Capture the cell that displays the provided text and extract its [X, Y] central coordinate. 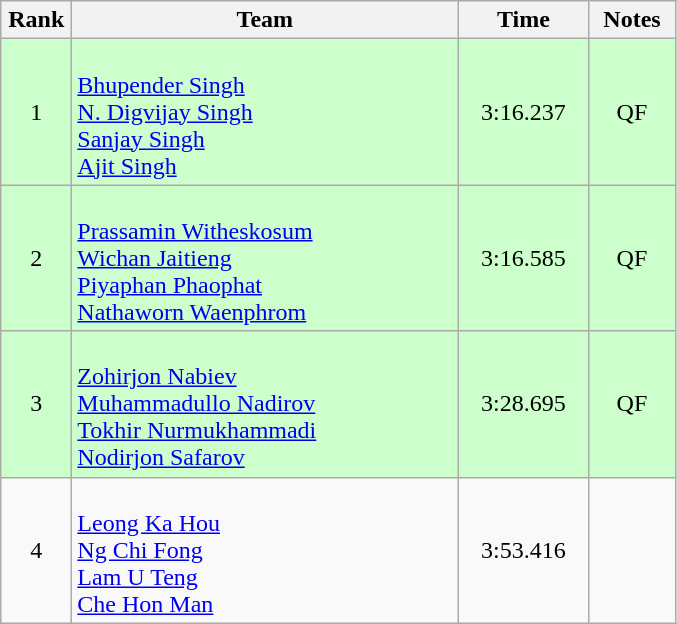
Leong Ka HouNg Chi FongLam U TengChe Hon Man [265, 550]
Time [524, 20]
2 [36, 258]
Team [265, 20]
Bhupender SinghN. Digvijay SinghSanjay SinghAjit Singh [265, 112]
Rank [36, 20]
Zohirjon NabievMuhammadullo NadirovTokhir NurmukhammadiNodirjon Safarov [265, 404]
4 [36, 550]
3:16.237 [524, 112]
Prassamin WitheskosumWichan JaitiengPiyaphan PhaophatNathaworn Waenphrom [265, 258]
3:53.416 [524, 550]
Notes [632, 20]
3:28.695 [524, 404]
3 [36, 404]
1 [36, 112]
3:16.585 [524, 258]
